Identify which cell holds the provided text, then report its [X, Y] central coordinate. 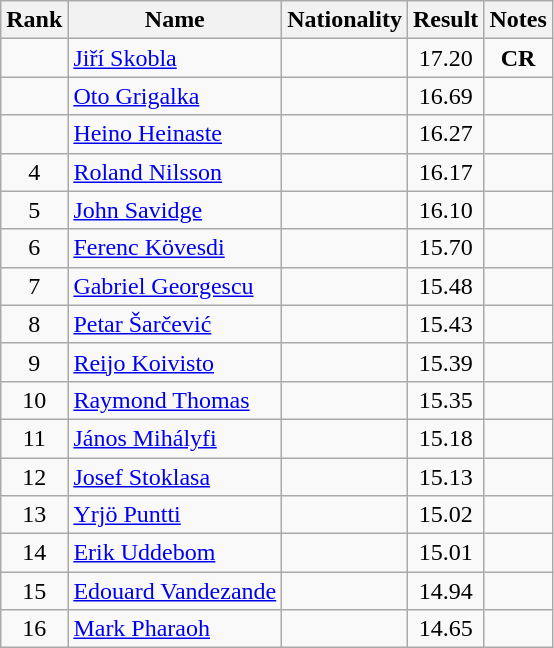
16.27 [445, 134]
15.35 [445, 400]
6 [34, 248]
Josef Stoklasa [175, 477]
9 [34, 362]
7 [34, 286]
8 [34, 324]
16.10 [445, 210]
Erik Uddebom [175, 553]
Roland Nilsson [175, 172]
11 [34, 438]
15.39 [445, 362]
Ferenc Kövesdi [175, 248]
Oto Grigalka [175, 96]
14 [34, 553]
Nationality [345, 20]
15.43 [445, 324]
15.18 [445, 438]
16.69 [445, 96]
Gabriel Georgescu [175, 286]
16.17 [445, 172]
17.20 [445, 58]
Petar Šarčević [175, 324]
14.65 [445, 629]
10 [34, 400]
Notes [518, 20]
Result [445, 20]
Heino Heinaste [175, 134]
14.94 [445, 591]
5 [34, 210]
15.48 [445, 286]
Mark Pharaoh [175, 629]
16 [34, 629]
Reijo Koivisto [175, 362]
János Mihályfi [175, 438]
Jiří Skobla [175, 58]
12 [34, 477]
4 [34, 172]
15.70 [445, 248]
Edouard Vandezande [175, 591]
Yrjö Puntti [175, 515]
Name [175, 20]
CR [518, 58]
Raymond Thomas [175, 400]
John Savidge [175, 210]
15.01 [445, 553]
Rank [34, 20]
13 [34, 515]
15 [34, 591]
15.13 [445, 477]
15.02 [445, 515]
